Locate the cell with the specified text and output its (x, y) center coordinate. 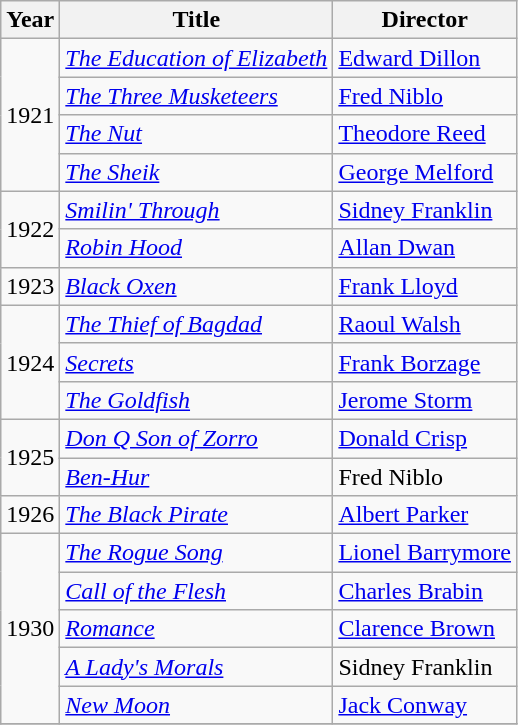
Secrets (196, 362)
The Sheik (196, 172)
The Thief of Bagdad (196, 324)
George Melford (425, 172)
Edward Dillon (425, 58)
1930 (30, 629)
1923 (30, 286)
Allan Dwan (425, 248)
Romance (196, 629)
A Lady's Morals (196, 667)
Charles Brabin (425, 591)
Title (196, 20)
1925 (30, 457)
1921 (30, 115)
Albert Parker (425, 515)
Clarence Brown (425, 629)
Theodore Reed (425, 134)
New Moon (196, 705)
Call of the Flesh (196, 591)
Jack Conway (425, 705)
Raoul Walsh (425, 324)
The Black Pirate (196, 515)
Ben-Hur (196, 477)
Black Oxen (196, 286)
Year (30, 20)
1924 (30, 362)
Smilin' Through (196, 210)
Donald Crisp (425, 438)
The Education of Elizabeth (196, 58)
Frank Borzage (425, 362)
Lionel Barrymore (425, 553)
The Rogue Song (196, 553)
1926 (30, 515)
The Three Musketeers (196, 96)
The Nut (196, 134)
1922 (30, 229)
Frank Lloyd (425, 286)
Robin Hood (196, 248)
The Goldfish (196, 400)
Jerome Storm (425, 400)
Don Q Son of Zorro (196, 438)
Director (425, 20)
